Capture the cell that displays the provided text and extract its (X, Y) central coordinate. 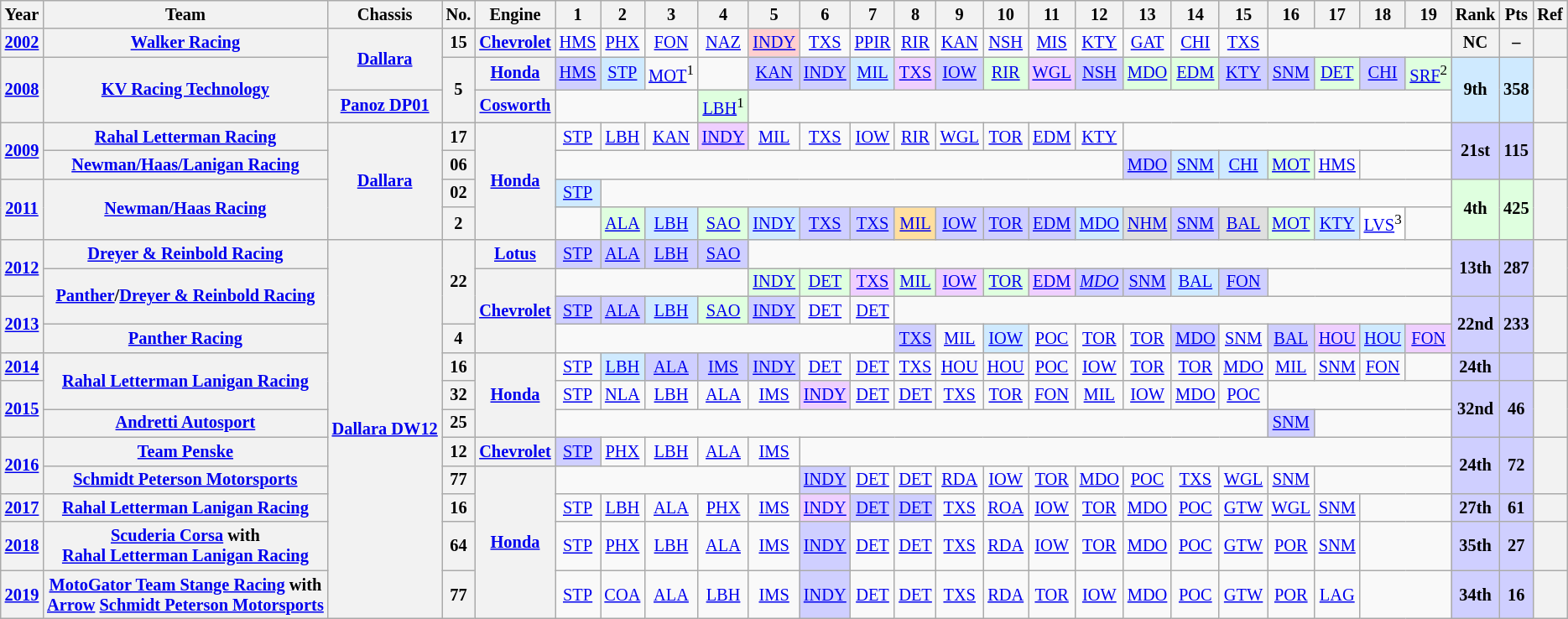
22 (459, 282)
358 (1516, 90)
Chassis (385, 14)
Newman/Haas Racing (185, 210)
46 (1516, 409)
27 (1516, 546)
25 (459, 423)
2008 (22, 90)
ROA (1006, 507)
115 (1516, 151)
6 (826, 14)
SRF2 (1428, 74)
3 (671, 14)
Andretti Autosport (185, 423)
Team (185, 14)
06 (459, 164)
LAG (1337, 595)
LBH1 (723, 106)
MotoGator Team Stange Racing with Arrow Schmidt Peterson Motorsports (185, 595)
Ref (1550, 14)
Dreyer & Reinbold Racing (185, 253)
Rank (1475, 14)
MIS (1052, 43)
19 (1428, 14)
Walker Racing (185, 43)
Scuderia Corsa with Rahal Letterman Lanigan Racing (185, 546)
32nd (1475, 409)
1 (578, 14)
2002 (22, 43)
Pts (1516, 14)
Engine (515, 14)
Rahal Letterman Racing (185, 137)
COA (623, 595)
13th (1475, 267)
7 (873, 14)
64 (459, 546)
32 (459, 395)
LVS3 (1383, 223)
27th (1475, 507)
233 (1516, 324)
NHM (1148, 223)
34th (1475, 595)
2017 (22, 507)
NC (1475, 43)
2014 (22, 367)
No. (459, 14)
2015 (22, 409)
NLA (623, 395)
– (1516, 43)
18 (1383, 14)
02 (459, 193)
14 (1195, 14)
Panther Racing (185, 338)
21st (1475, 151)
Year (22, 14)
PPIR (873, 43)
2018 (22, 546)
Panoz DP01 (385, 106)
9th (1475, 90)
KV Racing Technology (185, 90)
2012 (22, 267)
Lotus (515, 253)
8 (914, 14)
2019 (22, 595)
Cosworth (515, 106)
4th (1475, 210)
2009 (22, 151)
Dallara DW12 (385, 429)
9 (960, 14)
GAT (1148, 43)
11 (1052, 14)
Newman/Haas/Lanigan Racing (185, 164)
35th (1475, 546)
2016 (22, 465)
13 (1148, 14)
425 (1516, 210)
MOT1 (671, 74)
NAZ (723, 43)
Schmidt Peterson Motorsports (185, 480)
2013 (22, 324)
287 (1516, 267)
Panther/Dreyer & Reinbold Racing (185, 295)
72 (1516, 465)
2011 (22, 210)
Team Penske (185, 451)
61 (1516, 507)
10 (1006, 14)
22nd (1475, 324)
